Determine the [x, y] coordinate at the center of the cell enclosing the given text.  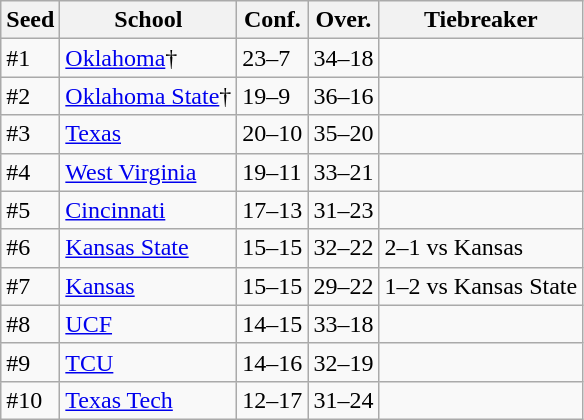
Kansas State [148, 248]
14–16 [272, 362]
#6 [30, 248]
12–17 [272, 400]
Texas [148, 134]
Kansas [148, 286]
36–16 [344, 96]
1–2 vs Kansas State [481, 286]
#7 [30, 286]
Conf. [272, 20]
31–23 [344, 210]
#4 [30, 172]
#1 [30, 58]
#8 [30, 324]
UCF [148, 324]
Cincinnati [148, 210]
35–20 [344, 134]
Tiebreaker [481, 20]
23–7 [272, 58]
2–1 vs Kansas [481, 248]
32–19 [344, 362]
34–18 [344, 58]
29–22 [344, 286]
West Virginia [148, 172]
19–11 [272, 172]
TCU [148, 362]
#9 [30, 362]
#5 [30, 210]
Over. [344, 20]
19–9 [272, 96]
#10 [30, 400]
17–13 [272, 210]
School [148, 20]
#3 [30, 134]
Oklahoma† [148, 58]
14–15 [272, 324]
Seed [30, 20]
Oklahoma State† [148, 96]
33–21 [344, 172]
33–18 [344, 324]
#2 [30, 96]
31–24 [344, 400]
Texas Tech [148, 400]
20–10 [272, 134]
32–22 [344, 248]
